Pinpoint the cell where the given text exists, returning its (x, y) midpoint coordinate. 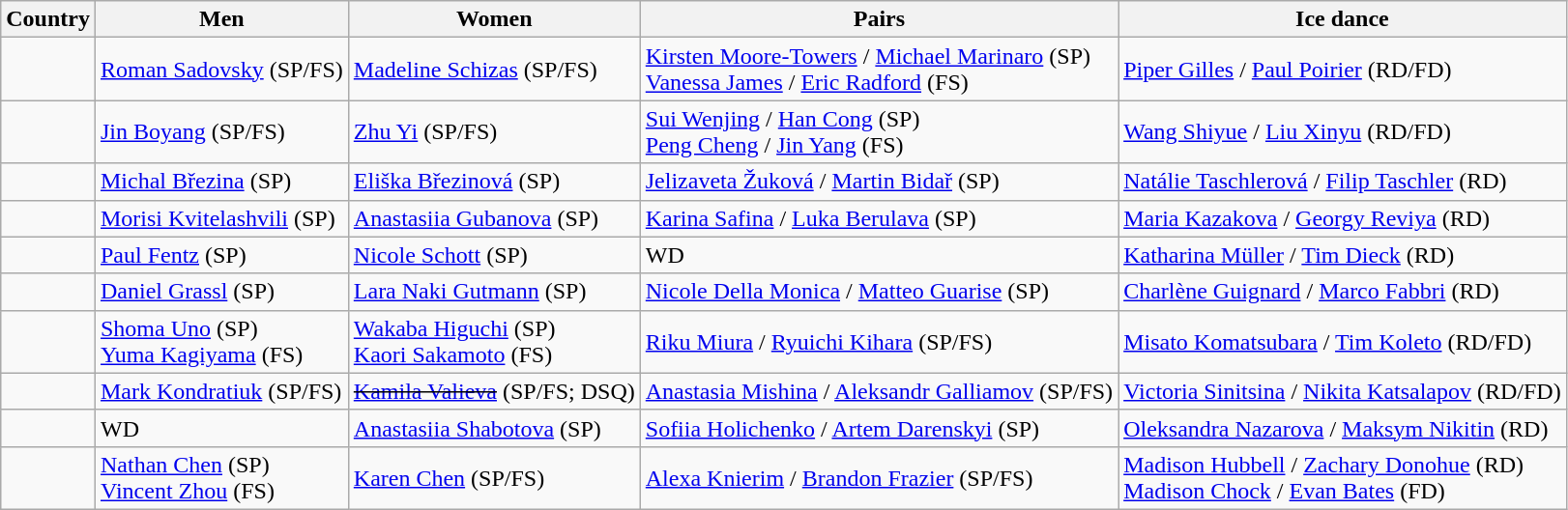
Nathan Chen (SP)Vincent Zhou (FS) (221, 477)
Madeline Schizas (SP/FS) (494, 70)
Oleksandra Nazarova / Maksym Nikitin (RD) (1343, 428)
Sui Wenjing / Han Cong (SP)Peng Cheng / Jin Yang (FS) (879, 131)
Eliška Březinová (SP) (494, 182)
Paul Fentz (SP) (221, 255)
Country (48, 19)
Wakaba Higuchi (SP)Kaori Sakamoto (FS) (494, 342)
Nicole Schott (SP) (494, 255)
Wang Shiyue / Liu Xinyu (RD/FD) (1343, 131)
Mark Kondratiuk (SP/FS) (221, 391)
Daniel Grassl (SP) (221, 292)
Kamila Valieva (SP/FS; DSQ) (494, 391)
Maria Kazakova / Georgy Reviya (RD) (1343, 218)
Zhu Yi (SP/FS) (494, 131)
Anastasiia Shabotova (SP) (494, 428)
Natálie Taschlerová / Filip Taschler (RD) (1343, 182)
Jin Boyang (SP/FS) (221, 131)
Nicole Della Monica / Matteo Guarise (SP) (879, 292)
Riku Miura / Ryuichi Kihara (SP/FS) (879, 342)
Karen Chen (SP/FS) (494, 477)
Men (221, 19)
Morisi Kvitelashvili (SP) (221, 218)
Roman Sadovsky (SP/FS) (221, 70)
Katharina Müller / Tim Dieck (RD) (1343, 255)
Sofiia Holichenko / Artem Darenskyi (SP) (879, 428)
Kirsten Moore-Towers / Michael Marinaro (SP)Vanessa James / Eric Radford (FS) (879, 70)
Charlène Guignard / Marco Fabbri (RD) (1343, 292)
Victoria Sinitsina / Nikita Katsalapov (RD/FD) (1343, 391)
Anastasia Mishina / Aleksandr Galliamov (SP/FS) (879, 391)
Misato Komatsubara / Tim Koleto (RD/FD) (1343, 342)
Women (494, 19)
Madison Hubbell / Zachary Donohue (RD)Madison Chock / Evan Bates (FD) (1343, 477)
Alexa Knierim / Brandon Frazier (SP/FS) (879, 477)
Ice dance (1343, 19)
Karina Safina / Luka Berulava (SP) (879, 218)
Piper Gilles / Paul Poirier (RD/FD) (1343, 70)
Jelizaveta Žuková / Martin Bidař (SP) (879, 182)
Michal Březina (SP) (221, 182)
Pairs (879, 19)
Anastasiia Gubanova (SP) (494, 218)
Shoma Uno (SP)Yuma Kagiyama (FS) (221, 342)
Lara Naki Gutmann (SP) (494, 292)
